Extract the [X, Y] coordinate from the center of the cell holding the provided text.  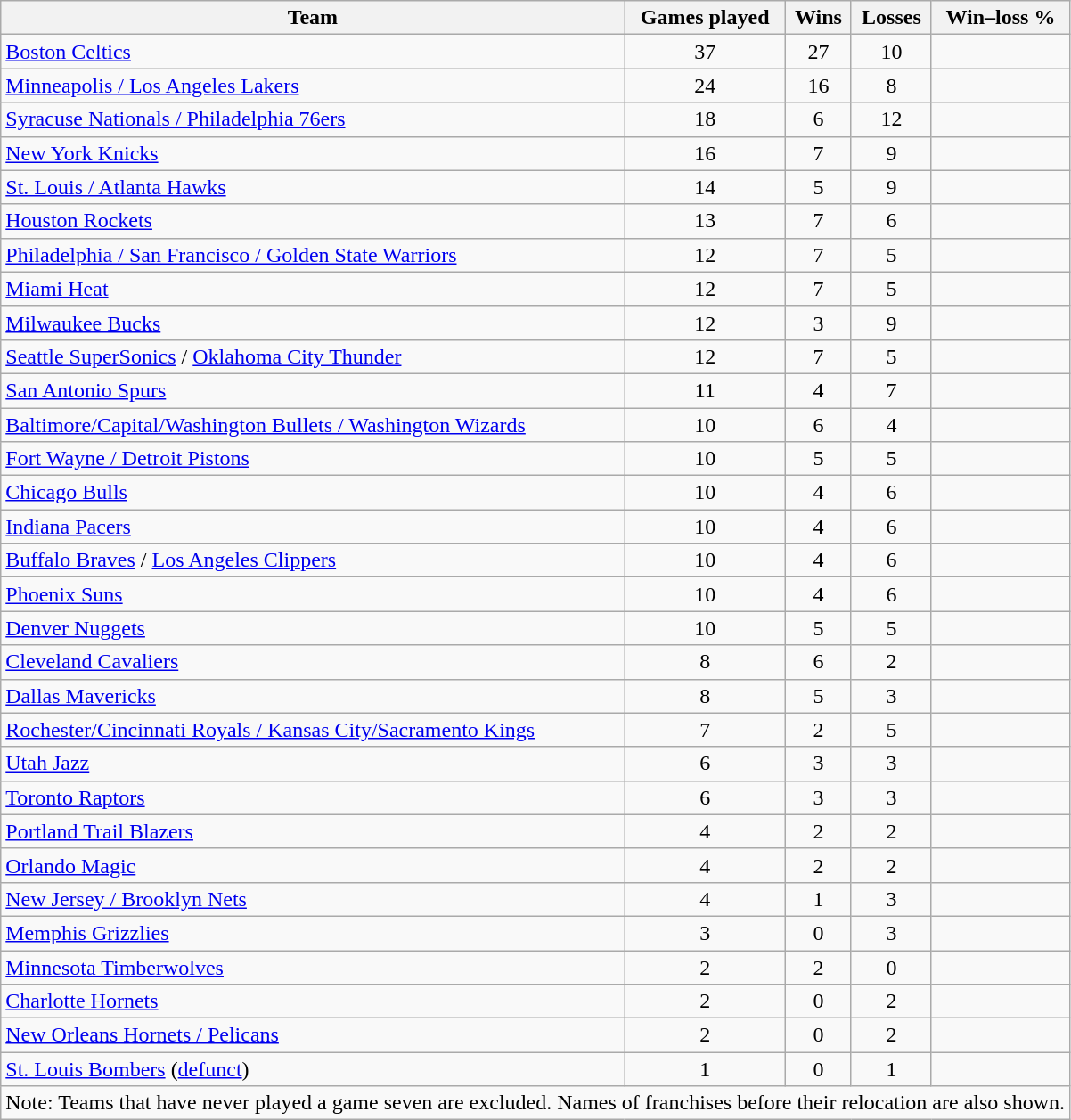
New York Knicks [313, 153]
Baltimore/Capital/Washington Bullets / Washington Wizards [313, 425]
San Antonio Spurs [313, 390]
St. Louis / Atlanta Hawks [313, 187]
Toronto Raptors [313, 797]
New Orleans Hornets / Pelicans [313, 1035]
11 [705, 390]
Charlotte Hornets [313, 1001]
Portland Trail Blazers [313, 831]
Indiana Pacers [313, 527]
Minneapolis / Los Angeles Lakers [313, 86]
Note: Teams that have never played a game seven are excluded. Names of franchises before their relocation are also shown. [535, 1103]
Chicago Bulls [313, 493]
Seattle SuperSonics / Oklahoma City Thunder [313, 356]
Buffalo Braves / Los Angeles Clippers [313, 560]
Syracuse Nationals / Philadelphia 76ers [313, 119]
24 [705, 86]
Team [313, 18]
Minnesota Timberwolves [313, 967]
Miami Heat [313, 289]
Philadelphia / San Francisco / Golden State Warriors [313, 255]
Wins [818, 18]
Denver Nuggets [313, 628]
Houston Rockets [313, 221]
Dallas Mavericks [313, 696]
New Jersey / Brooklyn Nets [313, 899]
Orlando Magic [313, 865]
37 [705, 52]
14 [705, 187]
Memphis Grizzlies [313, 933]
Losses [891, 18]
Rochester/Cincinnati Royals / Kansas City/Sacramento Kings [313, 730]
Fort Wayne / Detroit Pistons [313, 459]
Boston Celtics [313, 52]
St. Louis Bombers (defunct) [313, 1069]
Phoenix Suns [313, 594]
Cleveland Cavaliers [313, 662]
27 [818, 52]
Utah Jazz [313, 764]
Games played [705, 18]
Win–loss % [1000, 18]
18 [705, 119]
13 [705, 221]
Milwaukee Bucks [313, 323]
